Find where the given text appears and provide that cell's center as (x, y) coordinate. 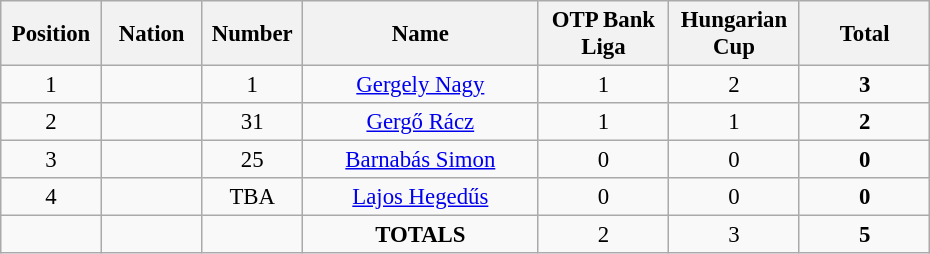
25 (252, 160)
5 (864, 235)
Hungarian Cup (734, 34)
Nation (152, 34)
Gergely Nagy (421, 85)
OTP Bank Liga (604, 34)
Gergő Rácz (421, 122)
Number (252, 34)
Barnabás Simon (421, 160)
31 (252, 122)
Name (421, 34)
4 (52, 197)
TOTALS (421, 235)
TBA (252, 197)
Total (864, 34)
Lajos Hegedűs (421, 197)
Position (52, 34)
